From the cell containing the given text, extract its center point as [X, Y] coordinate. 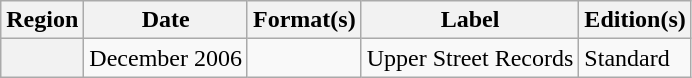
Standard [635, 58]
Label [470, 20]
December 2006 [166, 58]
Format(s) [304, 20]
Edition(s) [635, 20]
Upper Street Records [470, 58]
Region [42, 20]
Date [166, 20]
